For the text-containing cell, return its midpoint in (x, y) coordinate format. 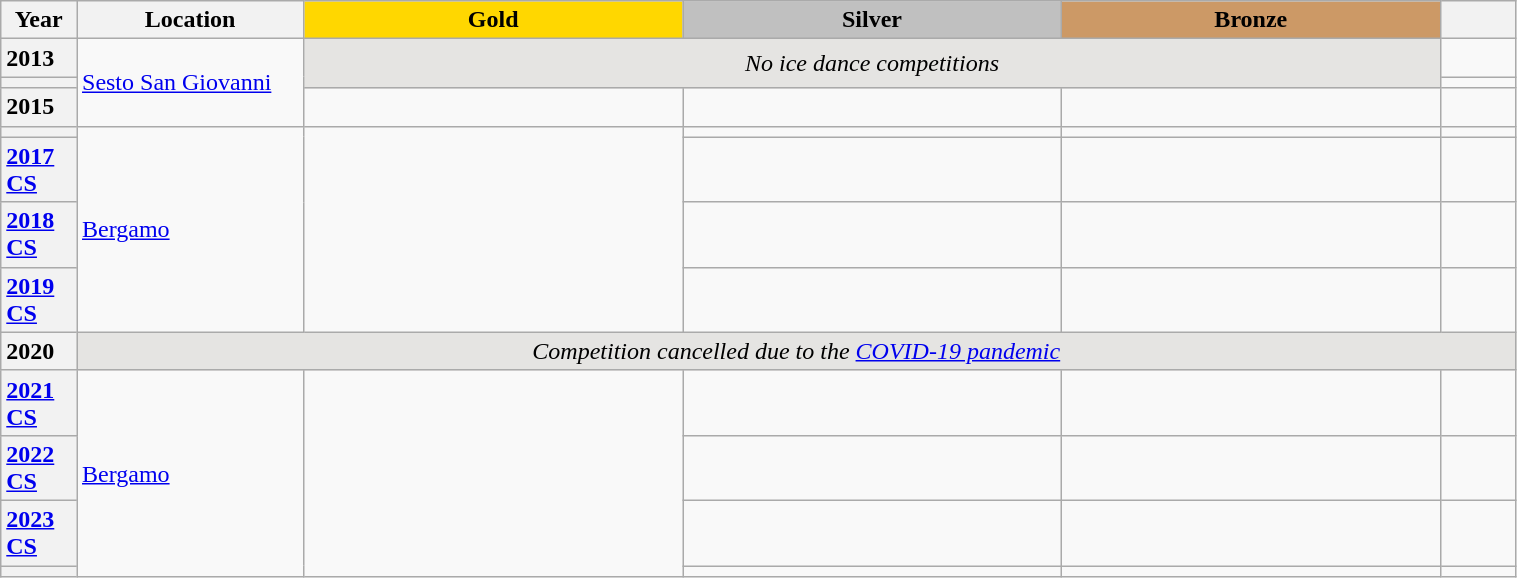
2019 CS (39, 300)
2021 CS (39, 402)
Location (190, 20)
2022 CS (39, 468)
Sesto San Giovanni (190, 82)
2020 (39, 351)
Competition cancelled due to the COVID-19 pandemic (796, 351)
2017 CS (39, 170)
Gold (494, 20)
Year (39, 20)
Silver (872, 20)
2015 (39, 107)
2018 CS (39, 234)
No ice dance competitions (872, 64)
Bronze (1250, 20)
2023 CS (39, 532)
2013 (39, 58)
